Return the (X, Y) coordinate for the center point of the cell that contains the specified text.  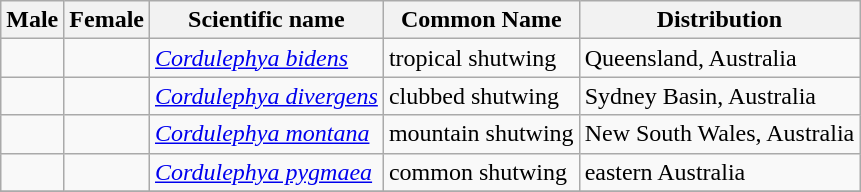
New South Wales, Australia (720, 134)
Distribution (720, 20)
Cordulephya montana (266, 134)
mountain shutwing (481, 134)
eastern Australia (720, 172)
Male (32, 20)
Sydney Basin, Australia (720, 96)
Common Name (481, 20)
Cordulephya pygmaea (266, 172)
Cordulephya bidens (266, 58)
Queensland, Australia (720, 58)
Scientific name (266, 20)
Female (107, 20)
Cordulephya divergens (266, 96)
tropical shutwing (481, 58)
clubbed shutwing (481, 96)
common shutwing (481, 172)
